Pinpoint the cell where the given text exists, returning its [x, y] midpoint coordinate. 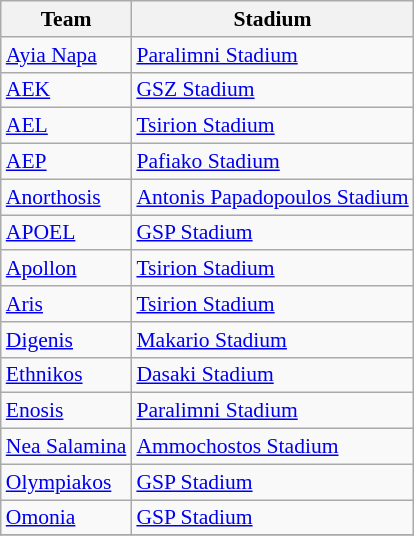
Apollon [66, 269]
Nea Salamina [66, 447]
APOEL [66, 233]
Antonis Papadopoulos Stadium [272, 197]
Olympiakos [66, 482]
Pafiako Stadium [272, 162]
Omonia [66, 518]
Aris [66, 304]
AEL [66, 126]
GSZ Stadium [272, 90]
Digenis [66, 340]
Ammochostos Stadium [272, 447]
Ethnikos [66, 375]
AEP [66, 162]
Team [66, 19]
Anorthosis [66, 197]
Ayia Napa [66, 55]
Dasaki Stadium [272, 375]
AEK [66, 90]
Stadium [272, 19]
Enosis [66, 411]
Makario Stadium [272, 340]
